Return the [x, y] coordinate for the center point of the cell that contains the specified text.  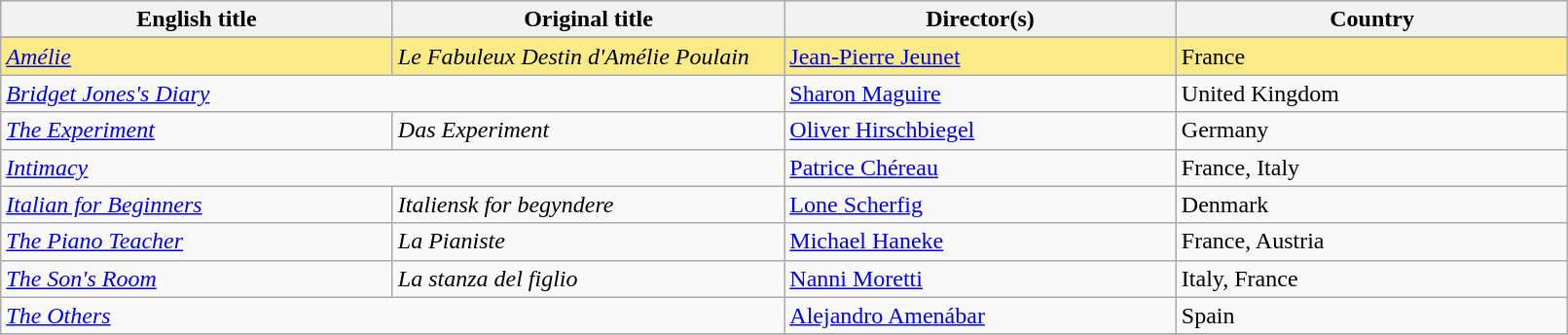
Michael Haneke [981, 242]
Amélie [197, 56]
Sharon Maguire [981, 93]
France [1372, 56]
Le Fabuleux Destin d'Amélie Poulain [588, 56]
Alejandro Amenábar [981, 316]
La stanza del figlio [588, 279]
Bridget Jones's Diary [393, 93]
Italy, France [1372, 279]
Country [1372, 19]
Italiensk for begyndere [588, 205]
United Kingdom [1372, 93]
Patrice Chéreau [981, 167]
Director(s) [981, 19]
Spain [1372, 316]
The Others [393, 316]
The Experiment [197, 130]
Original title [588, 19]
La Pianiste [588, 242]
Oliver Hirschbiegel [981, 130]
France, Austria [1372, 242]
Intimacy [393, 167]
English title [197, 19]
Germany [1372, 130]
The Piano Teacher [197, 242]
Das Experiment [588, 130]
Nanni Moretti [981, 279]
Jean-Pierre Jeunet [981, 56]
France, Italy [1372, 167]
The Son's Room [197, 279]
Denmark [1372, 205]
Lone Scherfig [981, 205]
Italian for Beginners [197, 205]
